Extract the (x, y) coordinate from the center of the cell holding the provided text.  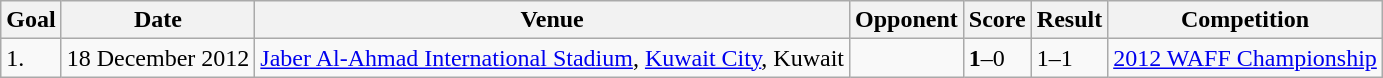
Competition (1246, 20)
2012 WAFF Championship (1246, 58)
Result (1069, 20)
Goal (31, 20)
1. (31, 58)
Jaber Al-Ahmad International Stadium, Kuwait City, Kuwait (552, 58)
1–1 (1069, 58)
18 December 2012 (158, 58)
Date (158, 20)
Opponent (907, 20)
Score (997, 20)
1–0 (997, 58)
Venue (552, 20)
